From the cell containing the given text, extract its center point as (X, Y) coordinate. 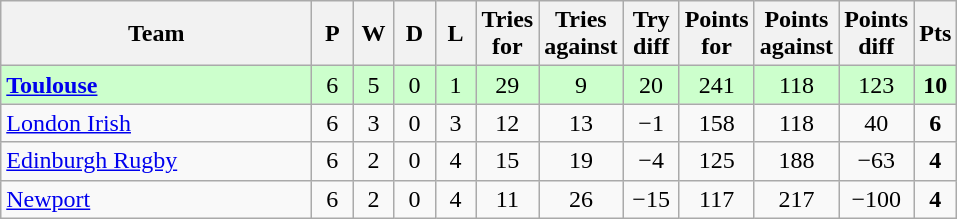
−100 (876, 199)
12 (508, 123)
London Irish (156, 123)
P (332, 34)
15 (508, 161)
10 (936, 85)
9 (581, 85)
−15 (651, 199)
20 (651, 85)
5 (374, 85)
Pts (936, 34)
19 (581, 161)
40 (876, 123)
29 (508, 85)
Newport (156, 199)
L (456, 34)
Points for (716, 34)
Points diff (876, 34)
125 (716, 161)
Toulouse (156, 85)
D (414, 34)
Try diff (651, 34)
−1 (651, 123)
158 (716, 123)
188 (796, 161)
Team (156, 34)
117 (716, 199)
11 (508, 199)
13 (581, 123)
123 (876, 85)
Points against (796, 34)
Edinburgh Rugby (156, 161)
26 (581, 199)
W (374, 34)
Tries for (508, 34)
241 (716, 85)
−4 (651, 161)
1 (456, 85)
−63 (876, 161)
217 (796, 199)
Tries against (581, 34)
